Search for the cell housing the specified text and yield its [X, Y] center coordinate. 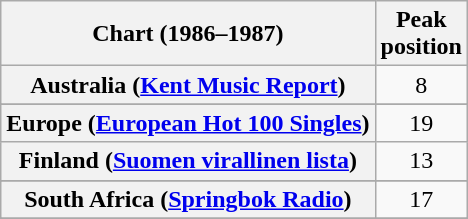
South Africa (Springbok Radio) [188, 199]
19 [421, 123]
Chart (1986–1987) [188, 34]
13 [421, 161]
Peakposition [421, 34]
Australia (Kent Music Report) [188, 85]
Finland (Suomen virallinen lista) [188, 161]
17 [421, 199]
Europe (European Hot 100 Singles) [188, 123]
8 [421, 85]
